Return the (x, y) coordinate for the center point of the cell that contains the specified text.  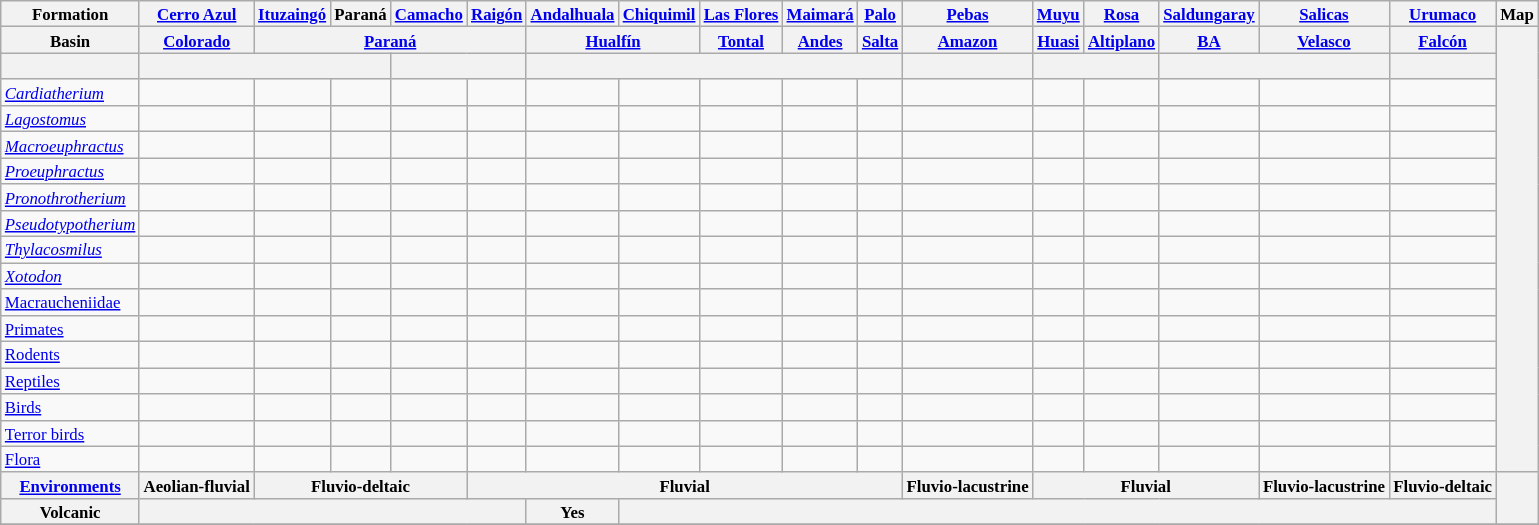
Raigón (497, 14)
Urumaco (1442, 14)
Cerro Azul (196, 14)
Palo (880, 14)
BA (1209, 40)
Amazon (967, 40)
Terror birds (70, 433)
Macraucheniidae (70, 302)
Environments (70, 486)
Altiplano (1122, 40)
Primates (70, 328)
Camacho (429, 14)
Xotodon (70, 276)
Reptiles (70, 381)
Map (1517, 14)
Rosa (1122, 14)
Velasco (1324, 40)
Volcanic (70, 512)
Basin (70, 40)
Lagostomus (70, 119)
Aeolian-fluvial (196, 486)
Thylacosmilus (70, 250)
Chiquimil (660, 14)
Formation (70, 14)
Hualfín (612, 40)
Andes (820, 40)
Proeuphractus (70, 171)
Salicas (1324, 14)
Yes (572, 512)
Falcón (1442, 40)
Flora (70, 459)
Rodents (70, 355)
Pronothrotherium (70, 197)
Macroeuphractus (70, 145)
Ituzaingó (292, 14)
Cardiatherium (70, 93)
Saldungaray (1209, 14)
Huasi (1058, 40)
Colorado (196, 40)
Salta (880, 40)
Pebas (967, 14)
Birds (70, 407)
Las Flores (742, 14)
Tontal (742, 40)
Pseudotypotherium (70, 224)
Andalhuala (572, 14)
Muyu (1058, 14)
Maimará (820, 14)
